Determine the (x, y) coordinate at the center of the cell enclosing the given text.  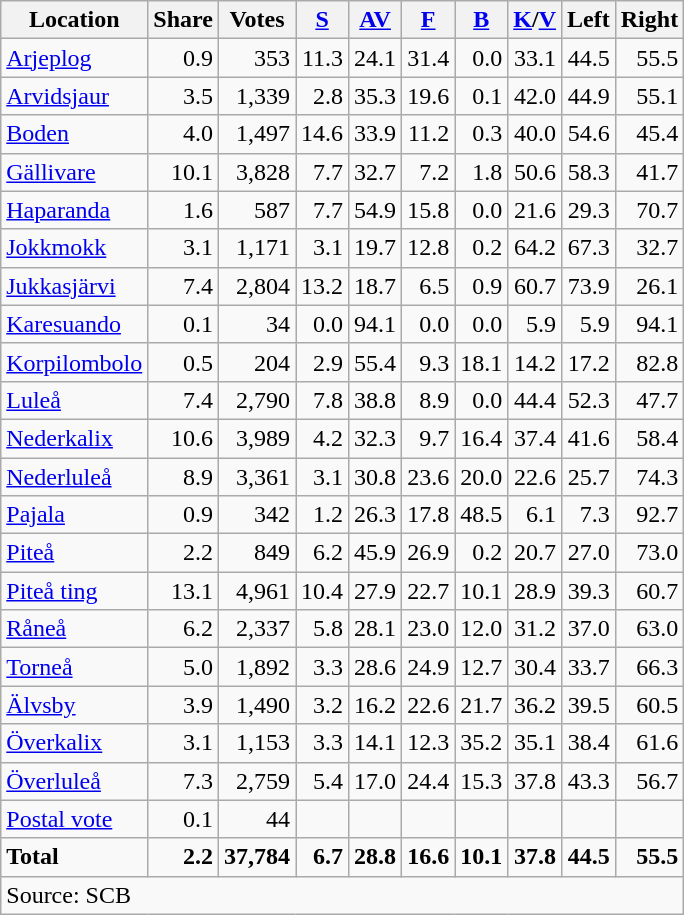
7.8 (322, 400)
44 (256, 819)
Gällivare (74, 172)
Location (74, 20)
16.2 (376, 705)
5.4 (322, 781)
17.2 (589, 362)
S (322, 20)
Share (184, 20)
55.1 (649, 96)
Haparanda (74, 210)
10.4 (322, 591)
Jukkasjärvi (74, 286)
2.9 (322, 362)
12.3 (428, 743)
Korpilombolo (74, 362)
47.7 (649, 400)
82.8 (649, 362)
28.1 (376, 629)
2,790 (256, 400)
5.0 (184, 667)
33.7 (589, 667)
35.2 (482, 743)
10.6 (184, 438)
33.9 (376, 134)
Piteå ting (74, 591)
37,784 (256, 857)
Karesuando (74, 324)
19.7 (376, 248)
56.7 (649, 781)
48.5 (482, 515)
23.0 (428, 629)
3,828 (256, 172)
35.3 (376, 96)
27.0 (589, 553)
20.0 (482, 477)
63.0 (649, 629)
22.7 (428, 591)
2,337 (256, 629)
6.5 (428, 286)
42.0 (535, 96)
60.5 (649, 705)
1,171 (256, 248)
3.2 (322, 705)
38.8 (376, 400)
587 (256, 210)
24.4 (428, 781)
1.8 (482, 172)
31.2 (535, 629)
28.8 (376, 857)
70.7 (649, 210)
2,759 (256, 781)
Arvidsjaur (74, 96)
3.9 (184, 705)
43.3 (589, 781)
28.6 (376, 667)
40.0 (535, 134)
74.3 (649, 477)
44.9 (589, 96)
19.6 (428, 96)
73.0 (649, 553)
Right (649, 20)
11.2 (428, 134)
26.3 (376, 515)
14.6 (322, 134)
Piteå (74, 553)
61.6 (649, 743)
12.8 (428, 248)
1,490 (256, 705)
13.2 (322, 286)
Råneå (74, 629)
17.0 (376, 781)
34 (256, 324)
30.4 (535, 667)
1,892 (256, 667)
58.4 (649, 438)
14.2 (535, 362)
849 (256, 553)
26.9 (428, 553)
35.1 (535, 743)
9.7 (428, 438)
28.9 (535, 591)
Votes (256, 20)
Pajala (74, 515)
36.2 (535, 705)
4.0 (184, 134)
66.3 (649, 667)
AV (376, 20)
Torneå (74, 667)
15.3 (482, 781)
7.2 (428, 172)
1,339 (256, 96)
45.9 (376, 553)
21.6 (535, 210)
25.7 (589, 477)
Överluleå (74, 781)
6.1 (535, 515)
73.9 (589, 286)
15.8 (428, 210)
38.4 (589, 743)
14.1 (376, 743)
13.1 (184, 591)
24.1 (376, 58)
4,961 (256, 591)
3.5 (184, 96)
0.5 (184, 362)
1.6 (184, 210)
0.3 (482, 134)
29.3 (589, 210)
31.4 (428, 58)
41.7 (649, 172)
26.1 (649, 286)
18.1 (482, 362)
Boden (74, 134)
67.3 (589, 248)
F (428, 20)
30.8 (376, 477)
39.3 (589, 591)
1,153 (256, 743)
2.8 (322, 96)
37.4 (535, 438)
Nederkalix (74, 438)
Left (589, 20)
37.0 (589, 629)
44.4 (535, 400)
20.7 (535, 553)
Arjeplog (74, 58)
23.6 (428, 477)
16.6 (428, 857)
12.0 (482, 629)
Total (74, 857)
64.2 (535, 248)
11.3 (322, 58)
Source: SCB (342, 895)
45.4 (649, 134)
18.7 (376, 286)
33.1 (535, 58)
5.8 (322, 629)
55.4 (376, 362)
B (482, 20)
1.2 (322, 515)
27.9 (376, 591)
353 (256, 58)
204 (256, 362)
Älvsby (74, 705)
Postal vote (74, 819)
24.9 (428, 667)
Överkalix (74, 743)
3,989 (256, 438)
32.3 (376, 438)
58.3 (589, 172)
41.6 (589, 438)
92.7 (649, 515)
3,361 (256, 477)
Nederluleå (74, 477)
342 (256, 515)
17.8 (428, 515)
54.6 (589, 134)
54.9 (376, 210)
21.7 (482, 705)
52.3 (589, 400)
9.3 (428, 362)
1,497 (256, 134)
Luleå (74, 400)
50.6 (535, 172)
2,804 (256, 286)
16.4 (482, 438)
39.5 (589, 705)
12.7 (482, 667)
Jokkmokk (74, 248)
K/V (535, 20)
6.7 (322, 857)
4.2 (322, 438)
